Return the (X, Y) coordinate for the center point of the cell that contains the specified text.  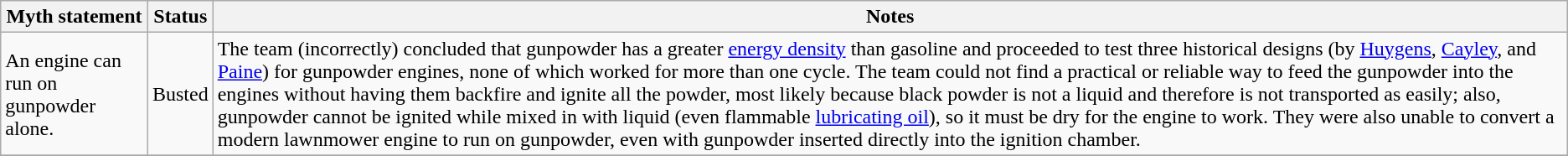
An engine can run on gunpowder alone. (75, 94)
Myth statement (75, 17)
Status (180, 17)
Notes (890, 17)
Busted (180, 94)
